Search for the cell housing the specified text and yield its (X, Y) center coordinate. 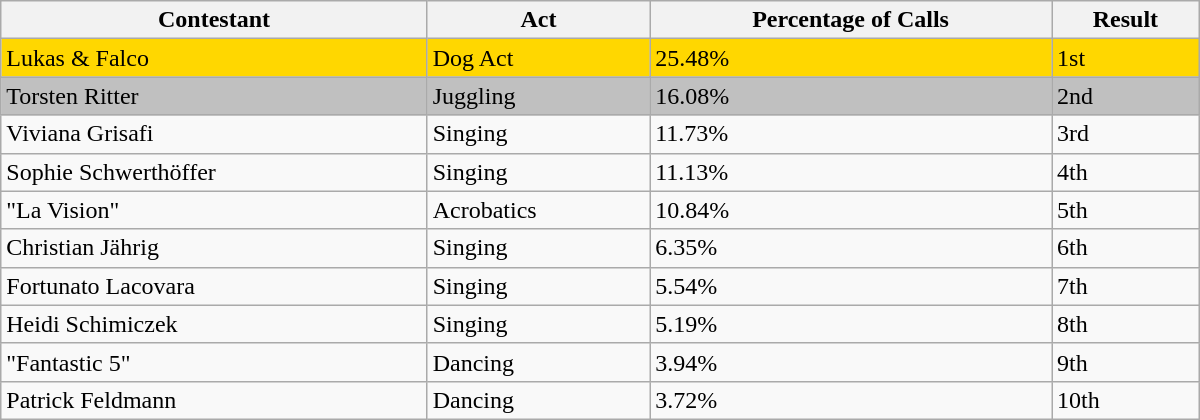
3.72% (851, 400)
6th (1126, 248)
2nd (1126, 96)
25.48% (851, 58)
3rd (1126, 134)
5.19% (851, 324)
Dog Act (538, 58)
7th (1126, 286)
Torsten Ritter (214, 96)
Christian Jährig (214, 248)
3.94% (851, 362)
Patrick Feldmann (214, 400)
1st (1126, 58)
5th (1126, 210)
11.73% (851, 134)
11.13% (851, 172)
10.84% (851, 210)
Result (1126, 20)
Percentage of Calls (851, 20)
Acrobatics (538, 210)
"La Vision" (214, 210)
Act (538, 20)
8th (1126, 324)
16.08% (851, 96)
Juggling (538, 96)
Heidi Schimiczek (214, 324)
Sophie Schwerthöffer (214, 172)
Fortunato Lacovara (214, 286)
Viviana Grisafi (214, 134)
9th (1126, 362)
"Fantastic 5" (214, 362)
6.35% (851, 248)
Contestant (214, 20)
10th (1126, 400)
5.54% (851, 286)
4th (1126, 172)
Lukas & Falco (214, 58)
